Determine the [X, Y] coordinate at the center of the cell enclosing the given text.  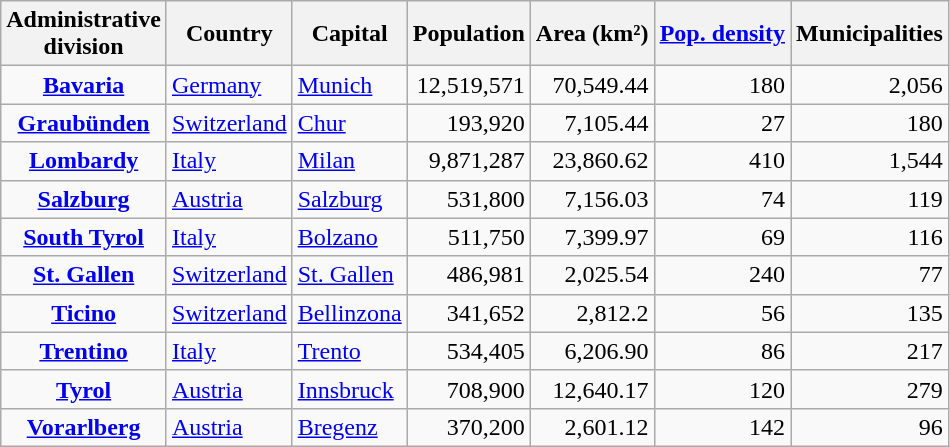
Graubünden [84, 123]
120 [722, 389]
2,812.2 [592, 313]
6,206.90 [592, 351]
Administrative division [84, 34]
12,519,571 [468, 85]
217 [870, 351]
Munich [350, 85]
Vorarlberg [84, 427]
Municipalities [870, 34]
Population [468, 34]
116 [870, 237]
86 [722, 351]
Bavaria [84, 85]
1,544 [870, 161]
193,920 [468, 123]
2,056 [870, 85]
142 [722, 427]
531,800 [468, 199]
23,860.62 [592, 161]
486,981 [468, 275]
Lombardy [84, 161]
9,871,287 [468, 161]
74 [722, 199]
Capital [350, 34]
Bellinzona [350, 313]
119 [870, 199]
Pop. density [722, 34]
77 [870, 275]
South Tyrol [84, 237]
69 [722, 237]
70,549.44 [592, 85]
Milan [350, 161]
Trentino [84, 351]
Germany [229, 85]
Country [229, 34]
135 [870, 313]
Trento [350, 351]
Bregenz [350, 427]
7,399.97 [592, 237]
2,025.54 [592, 275]
410 [722, 161]
Innsbruck [350, 389]
96 [870, 427]
511,750 [468, 237]
27 [722, 123]
56 [722, 313]
Chur [350, 123]
12,640.17 [592, 389]
Ticino [84, 313]
370,200 [468, 427]
534,405 [468, 351]
7,105.44 [592, 123]
Bolzano [350, 237]
341,652 [468, 313]
240 [722, 275]
Tyrol [84, 389]
708,900 [468, 389]
Area (km²) [592, 34]
2,601.12 [592, 427]
279 [870, 389]
7,156.03 [592, 199]
